Capture the cell that displays the provided text and extract its (x, y) central coordinate. 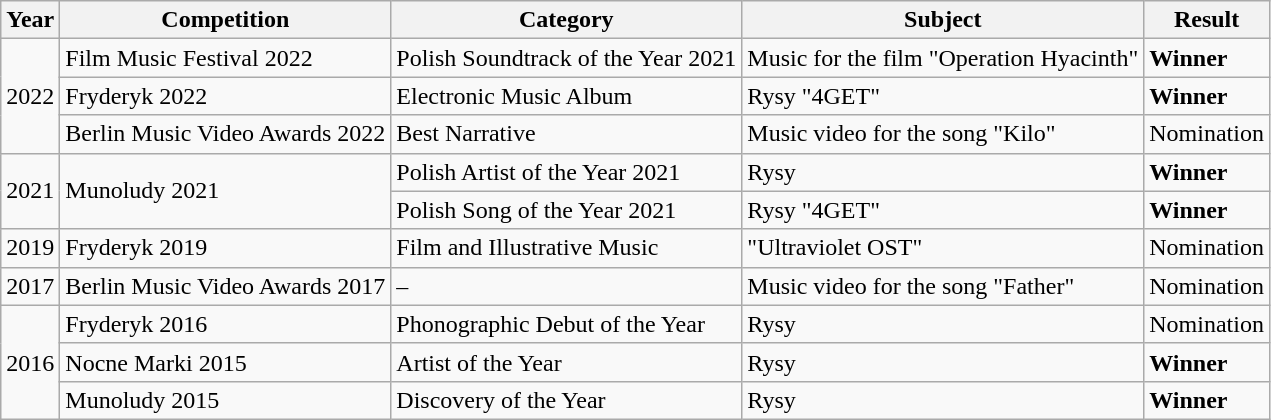
Music video for the song "Father" (943, 286)
Subject (943, 20)
Berlin Music Video Awards 2017 (226, 286)
Result (1207, 20)
Fryderyk 2019 (226, 248)
Artist of the Year (566, 362)
2016 (30, 362)
Film and Illustrative Music (566, 248)
Film Music Festival 2022 (226, 58)
"Ultraviolet OST" (943, 248)
Polish Song of the Year 2021 (566, 210)
2021 (30, 191)
Munoludy 2015 (226, 400)
Music for the film "Operation Hyacinth" (943, 58)
Fryderyk 2022 (226, 96)
2019 (30, 248)
Munoludy 2021 (226, 191)
Electronic Music Album (566, 96)
Phonographic Debut of the Year (566, 324)
2017 (30, 286)
– (566, 286)
Berlin Music Video Awards 2022 (226, 134)
2022 (30, 96)
Best Narrative (566, 134)
Discovery of the Year (566, 400)
Nocne Marki 2015 (226, 362)
Competition (226, 20)
Fryderyk 2016 (226, 324)
Music video for the song "Kilo" (943, 134)
Year (30, 20)
Polish Artist of the Year 2021 (566, 172)
Category (566, 20)
Polish Soundtrack of the Year 2021 (566, 58)
